Extract the [X, Y] coordinate from the center of the cell holding the provided text.  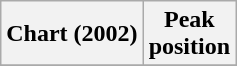
Chart (2002) [72, 34]
Peakposition [189, 34]
